Detect which cell encompasses the target text, then output its (X, Y) center coordinate. 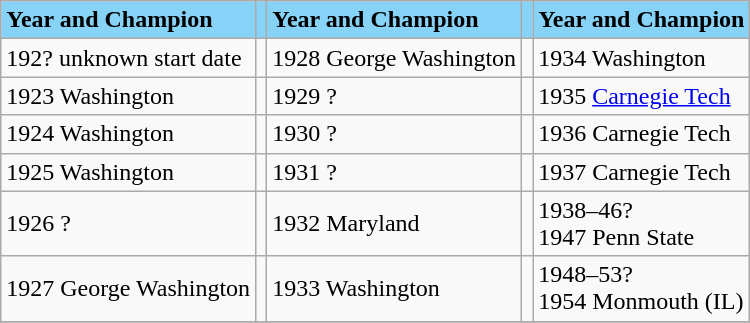
1934 Washington (642, 58)
1928 George Washington (394, 58)
1936 Carnegie Tech (642, 134)
1923 Washington (128, 96)
1929 ? (394, 96)
1931 ? (394, 172)
1927 George Washington (128, 288)
1924 Washington (128, 134)
1935 Carnegie Tech (642, 96)
1930 ? (394, 134)
1926 ? (128, 224)
1925 Washington (128, 172)
1937 Carnegie Tech (642, 172)
1933 Washington (394, 288)
1948–53?1954 Monmouth (IL) (642, 288)
1938–46?1947 Penn State (642, 224)
192? unknown start date (128, 58)
1932 Maryland (394, 224)
